Return the (x, y) coordinate for the center point of the cell that contains the specified text.  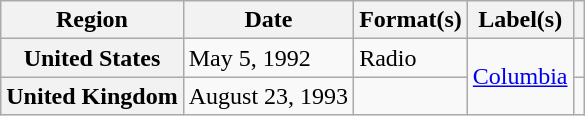
Columbia (520, 77)
Format(s) (411, 20)
Label(s) (520, 20)
May 5, 1992 (268, 58)
United Kingdom (92, 96)
Region (92, 20)
August 23, 1993 (268, 96)
Radio (411, 58)
Date (268, 20)
United States (92, 58)
